From the cell containing the given text, extract its center point as (x, y) coordinate. 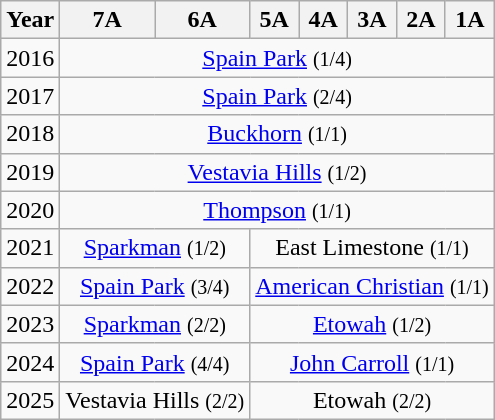
3A (372, 20)
2025 (30, 400)
2018 (30, 134)
2019 (30, 172)
7A (108, 20)
Thompson (1/1) (278, 210)
American Christian (1/1) (372, 286)
Spain Park (4/4) (155, 362)
4A (324, 20)
Vestavia Hills (1/2) (278, 172)
Spain Park (1/4) (278, 58)
2024 (30, 362)
2022 (30, 286)
Sparkman (1/2) (155, 248)
East Limestone (1/1) (372, 248)
2016 (30, 58)
1A (470, 20)
Sparkman (2/2) (155, 324)
Spain Park (3/4) (155, 286)
6A (202, 20)
Etowah (1/2) (372, 324)
Vestavia Hills (2/2) (155, 400)
John Carroll (1/1) (372, 362)
2021 (30, 248)
2023 (30, 324)
2017 (30, 96)
2020 (30, 210)
Buckhorn (1/1) (278, 134)
Spain Park (2/4) (278, 96)
Year (30, 20)
Etowah (2/2) (372, 400)
2A (420, 20)
5A (274, 20)
